Locate the cell with the specified text and output its (x, y) center coordinate. 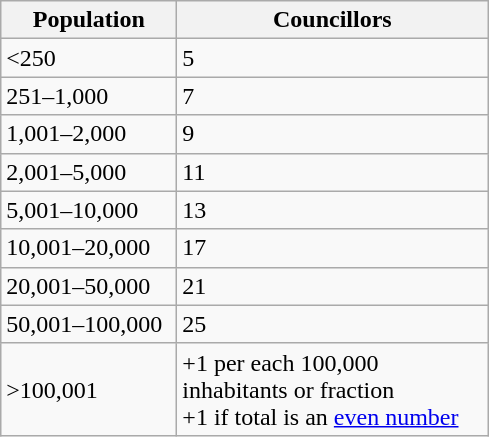
13 (332, 210)
25 (332, 324)
Councillors (332, 20)
50,001–100,000 (89, 324)
>100,001 (89, 389)
11 (332, 172)
2,001–5,000 (89, 172)
251–1,000 (89, 96)
7 (332, 96)
Population (89, 20)
1,001–2,000 (89, 134)
<250 (89, 58)
9 (332, 134)
20,001–50,000 (89, 286)
5 (332, 58)
5,001–10,000 (89, 210)
17 (332, 248)
21 (332, 286)
10,001–20,000 (89, 248)
+1 per each 100,000 inhabitants or fraction+1 if total is an even number (332, 389)
